Find where the given text appears and provide that cell's center as [X, Y] coordinate. 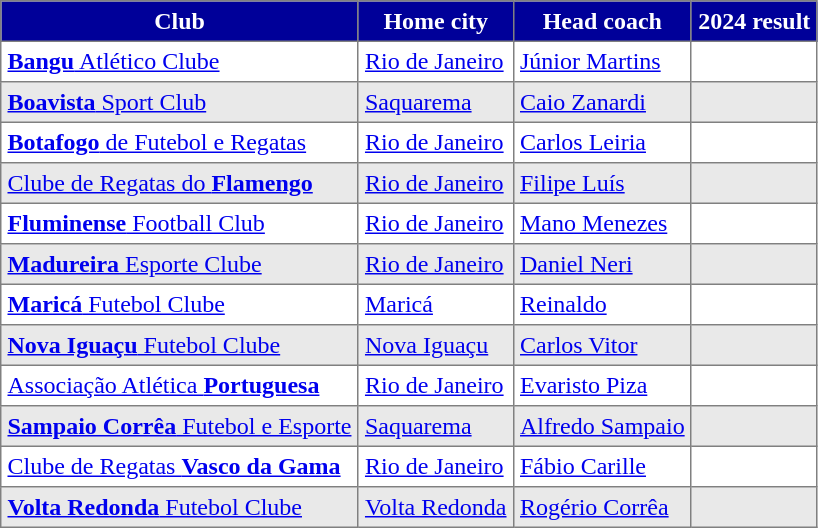
2024 result [754, 21]
Caio Zanardi [602, 102]
Filipe Luís [602, 183]
Home city [436, 21]
Volta Redonda Futebol Clube [180, 507]
Sampaio Corrêa Futebol e Esporte [180, 426]
Júnior Martins [602, 61]
Clube de Regatas do Flamengo [180, 183]
Evaristo Piza [602, 385]
Associação Atlética Portuguesa [180, 385]
Reinaldo [602, 304]
Boavista Sport Club [180, 102]
Bangu Atlético Clube [180, 61]
Clube de Regatas Vasco da Gama [180, 466]
Mano Menezes [602, 223]
Alfredo Sampaio [602, 426]
Carlos Vitor [602, 345]
Carlos Leiria [602, 142]
Nova Iguaçu [436, 345]
Fluminense Football Club [180, 223]
Club [180, 21]
Daniel Neri [602, 264]
Head coach [602, 21]
Volta Redonda [436, 507]
Botafogo de Futebol e Regatas [180, 142]
Madureira Esporte Clube [180, 264]
Rogério Corrêa [602, 507]
Fábio Carille [602, 466]
Maricá Futebol Clube [180, 304]
Maricá [436, 304]
Nova Iguaçu Futebol Clube [180, 345]
